Extract the [x, y] coordinate from the center of the cell holding the provided text.  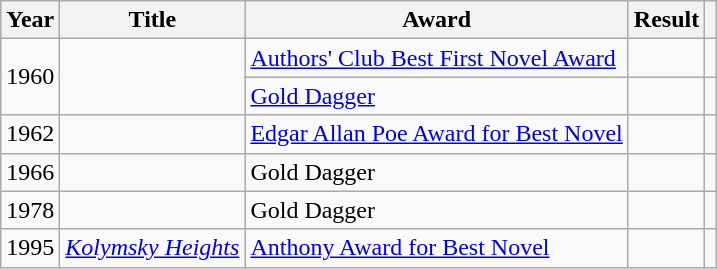
Title [152, 20]
Edgar Allan Poe Award for Best Novel [436, 134]
Authors' Club Best First Novel Award [436, 58]
Result [666, 20]
1960 [30, 77]
1962 [30, 134]
Kolymsky Heights [152, 248]
1966 [30, 172]
Year [30, 20]
Award [436, 20]
1995 [30, 248]
Anthony Award for Best Novel [436, 248]
1978 [30, 210]
